Scan for the cell matching the given text and deliver its [X, Y] coordinate at center. 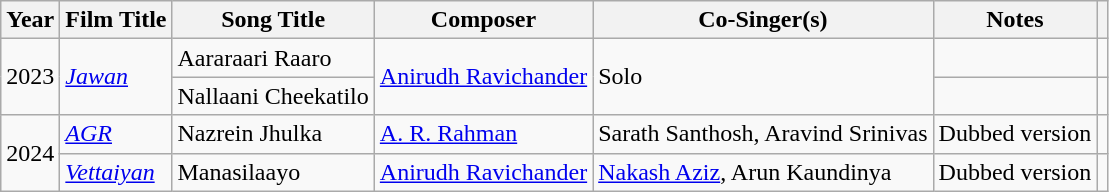
Aararaari Raaro [273, 58]
2023 [30, 77]
Nakash Aziz, Arun Kaundinya [763, 172]
Film Title [116, 20]
Nallaani Cheekatilo [273, 96]
Song Title [273, 20]
Composer [483, 20]
2024 [30, 153]
Sarath Santhosh, Aravind Srinivas [763, 134]
Jawan [116, 77]
A. R. Rahman [483, 134]
Solo [763, 77]
AGR [116, 134]
Nazrein Jhulka [273, 134]
Manasilaayo [273, 172]
Notes [1015, 20]
Year [30, 20]
Vettaiyan [116, 172]
Co-Singer(s) [763, 20]
